Return [x, y] of the center of cell containing provided text 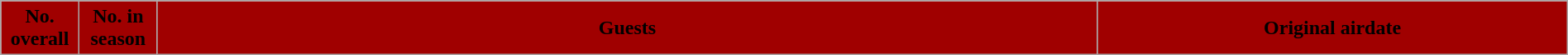
Guests [627, 28]
Original airdate [1332, 28]
No. inseason [117, 28]
No.overall [40, 28]
